Output the (x, y) coordinate of the center of the cell containing the given text.  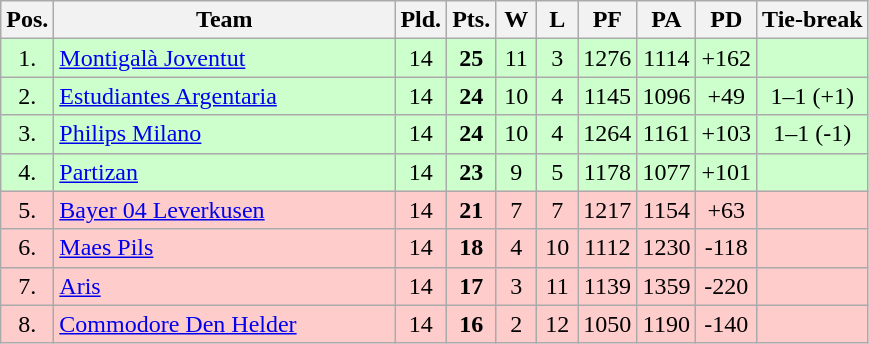
21 (472, 210)
Estudiantes Argentaria (224, 96)
1139 (608, 286)
+49 (726, 96)
-220 (726, 286)
1190 (666, 324)
1230 (666, 248)
Montigalà Joventut (224, 58)
1276 (608, 58)
16 (472, 324)
1145 (608, 96)
4. (28, 172)
Aris (224, 286)
18 (472, 248)
Maes Pils (224, 248)
2 (516, 324)
W (516, 20)
8. (28, 324)
Pos. (28, 20)
9 (516, 172)
3. (28, 134)
L (558, 20)
1161 (666, 134)
Team (224, 20)
1154 (666, 210)
1–1 (+1) (813, 96)
1264 (608, 134)
PF (608, 20)
12 (558, 324)
25 (472, 58)
1217 (608, 210)
1096 (666, 96)
1–1 (-1) (813, 134)
Philips Milano (224, 134)
PA (666, 20)
+162 (726, 58)
1359 (666, 286)
5. (28, 210)
1178 (608, 172)
2. (28, 96)
7. (28, 286)
+103 (726, 134)
23 (472, 172)
-118 (726, 248)
5 (558, 172)
1. (28, 58)
6. (28, 248)
-140 (726, 324)
Commodore Den Helder (224, 324)
PD (726, 20)
+101 (726, 172)
Pts. (472, 20)
1050 (608, 324)
Partizan (224, 172)
Bayer 04 Leverkusen (224, 210)
1114 (666, 58)
+63 (726, 210)
Tie-break (813, 20)
Pld. (421, 20)
1077 (666, 172)
17 (472, 286)
1112 (608, 248)
